Capture the cell that displays the provided text and extract its (X, Y) central coordinate. 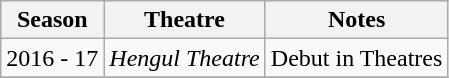
Theatre (184, 20)
2016 - 17 (52, 58)
Debut in Theatres (356, 58)
Notes (356, 20)
Season (52, 20)
Hengul Theatre (184, 58)
